From the cell containing the given text, extract its center point as (X, Y) coordinate. 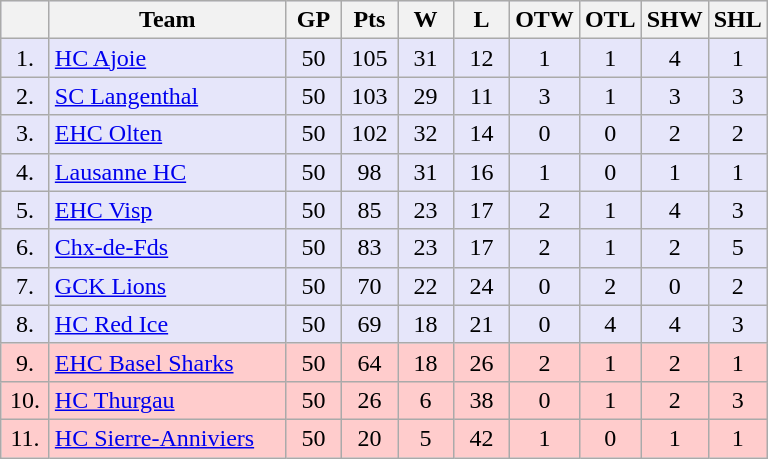
14 (482, 134)
11 (482, 96)
OTW (545, 20)
11. (26, 438)
16 (482, 172)
L (482, 20)
EHC Olten (167, 134)
EHC Visp (167, 210)
29 (426, 96)
103 (369, 96)
24 (482, 286)
1. (26, 58)
85 (369, 210)
HC Ajoie (167, 58)
6. (26, 248)
HC Red Ice (167, 324)
64 (369, 362)
10. (26, 400)
98 (369, 172)
Pts (369, 20)
GP (313, 20)
4. (26, 172)
HC Thurgau (167, 400)
20 (369, 438)
OTL (610, 20)
HC Sierre-Anniviers (167, 438)
Chx-de-Fds (167, 248)
EHC Basel Sharks (167, 362)
83 (369, 248)
Lausanne HC (167, 172)
105 (369, 58)
9. (26, 362)
102 (369, 134)
6 (426, 400)
2. (26, 96)
W (426, 20)
42 (482, 438)
SC Langenthal (167, 96)
8. (26, 324)
GCK Lions (167, 286)
70 (369, 286)
3. (26, 134)
SHW (674, 20)
SHL (738, 20)
Team (167, 20)
22 (426, 286)
21 (482, 324)
38 (482, 400)
32 (426, 134)
12 (482, 58)
5. (26, 210)
69 (369, 324)
7. (26, 286)
